Find where the given text appears and provide that cell's center as [X, Y] coordinate. 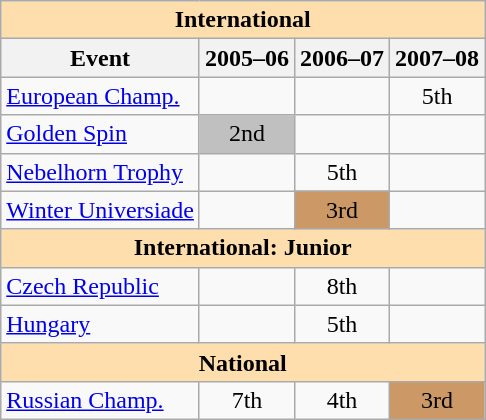
7th [246, 400]
2nd [246, 134]
4th [342, 400]
2005–06 [246, 58]
2006–07 [342, 58]
International [243, 20]
8th [342, 286]
International: Junior [243, 248]
Golden Spin [100, 134]
Winter Universiade [100, 210]
Nebelhorn Trophy [100, 172]
National [243, 362]
European Champ. [100, 96]
Czech Republic [100, 286]
Hungary [100, 324]
Russian Champ. [100, 400]
2007–08 [438, 58]
Event [100, 58]
